Return [x, y] of the center of cell containing provided text 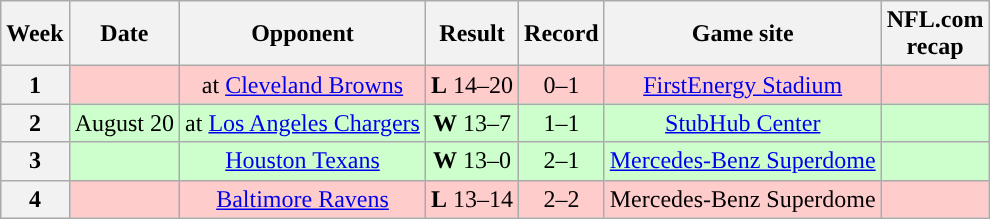
1–1 [562, 123]
L 14–20 [472, 85]
2–2 [562, 199]
Date [124, 34]
Houston Texans [303, 161]
StubHub Center [742, 123]
NFL.comrecap [935, 34]
FirstEnergy Stadium [742, 85]
3 [35, 161]
Game site [742, 34]
August 20 [124, 123]
Record [562, 34]
0–1 [562, 85]
Opponent [303, 34]
L 13–14 [472, 199]
Baltimore Ravens [303, 199]
2 [35, 123]
at Cleveland Browns [303, 85]
W 13–7 [472, 123]
1 [35, 85]
W 13–0 [472, 161]
Result [472, 34]
4 [35, 199]
2–1 [562, 161]
Week [35, 34]
at Los Angeles Chargers [303, 123]
